For the text-containing cell, return its midpoint in [X, Y] coordinate format. 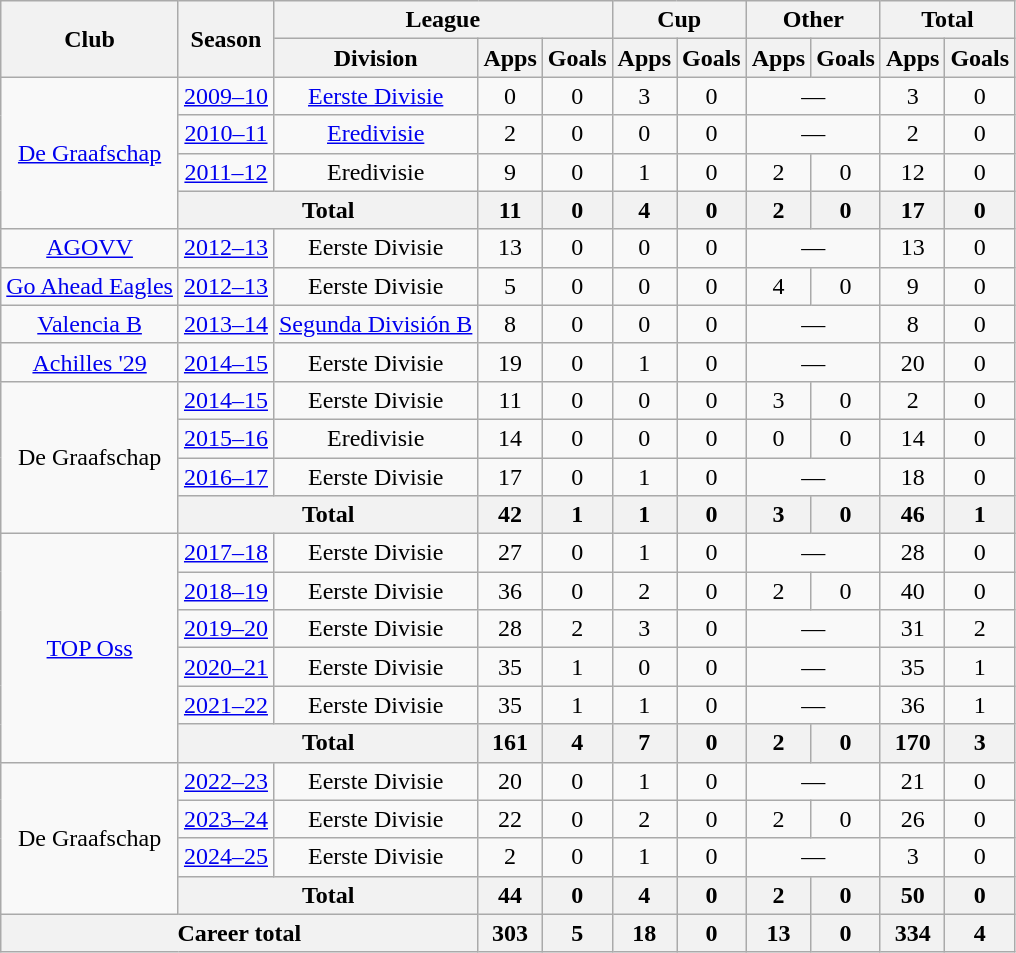
2013–14 [226, 324]
2019–20 [226, 629]
Segunda División B [375, 324]
2024–25 [226, 857]
2015–16 [226, 438]
2009–10 [226, 96]
AGOVV [90, 248]
2022–23 [226, 781]
12 [912, 172]
303 [510, 933]
Season [226, 39]
334 [912, 933]
161 [510, 743]
21 [912, 781]
2011–12 [226, 172]
26 [912, 819]
44 [510, 895]
22 [510, 819]
50 [912, 895]
27 [510, 553]
46 [912, 515]
2020–21 [226, 667]
42 [510, 515]
Valencia B [90, 324]
Other [813, 20]
2010–11 [226, 134]
170 [912, 743]
TOP Oss [90, 648]
League [442, 20]
Cup [679, 20]
2018–19 [226, 591]
19 [510, 362]
2023–24 [226, 819]
Division [375, 58]
2017–18 [226, 553]
Club [90, 39]
2021–22 [226, 705]
2016–17 [226, 477]
31 [912, 629]
Achilles '29 [90, 362]
Go Ahead Eagles [90, 286]
Career total [240, 933]
40 [912, 591]
7 [644, 743]
